Pinpoint the cell where the given text exists, returning its (X, Y) midpoint coordinate. 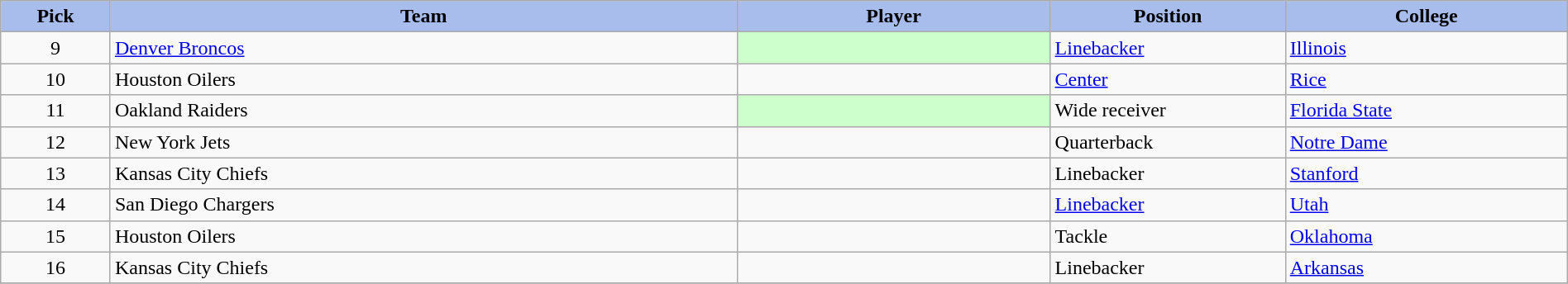
Utah (1426, 205)
Center (1168, 79)
Wide receiver (1168, 111)
Florida State (1426, 111)
Oakland Raiders (423, 111)
Pick (56, 17)
College (1426, 17)
Team (423, 17)
Rice (1426, 79)
11 (56, 111)
10 (56, 79)
San Diego Chargers (423, 205)
Notre Dame (1426, 142)
New York Jets (423, 142)
16 (56, 267)
14 (56, 205)
9 (56, 48)
15 (56, 236)
Tackle (1168, 236)
Arkansas (1426, 267)
Quarterback (1168, 142)
Oklahoma (1426, 236)
12 (56, 142)
Player (893, 17)
Illinois (1426, 48)
13 (56, 173)
Denver Broncos (423, 48)
Position (1168, 17)
Stanford (1426, 173)
